Extract the [X, Y] coordinate from the center of the cell holding the provided text.  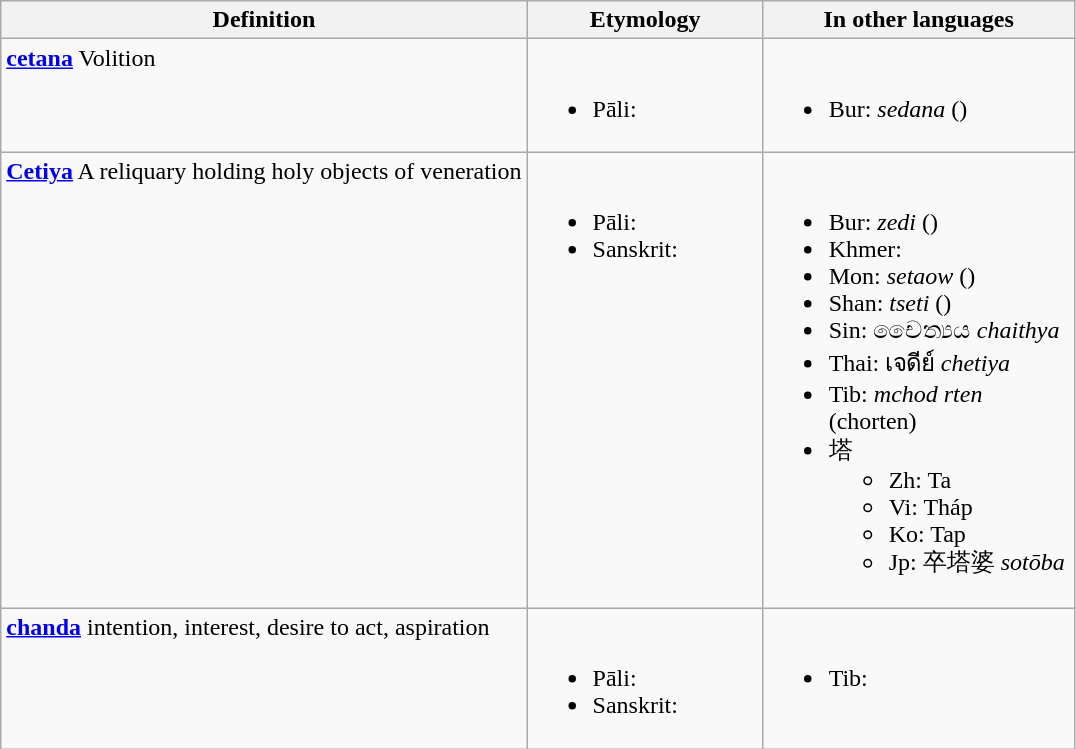
Cetiya A reliquary holding holy objects of veneration [264, 380]
Etymology [645, 20]
Bur: sedana () [918, 96]
chanda intention, interest, desire to act, aspiration [264, 678]
Bur: zedi ()Khmer:Mon: setaow ()Shan: tseti ()Sin: චෛත්‍යය chaithyaThai: เจดีย์ chetiyaTib: mchod rten (chorten)塔Zh: TaVi: ThápKo: TapJp: 卒塔婆 sotōba [918, 380]
Tib: [918, 678]
Pāli: [645, 96]
In other languages [918, 20]
Definition [264, 20]
cetana Volition [264, 96]
